Search for the cell housing the specified text and yield its [x, y] center coordinate. 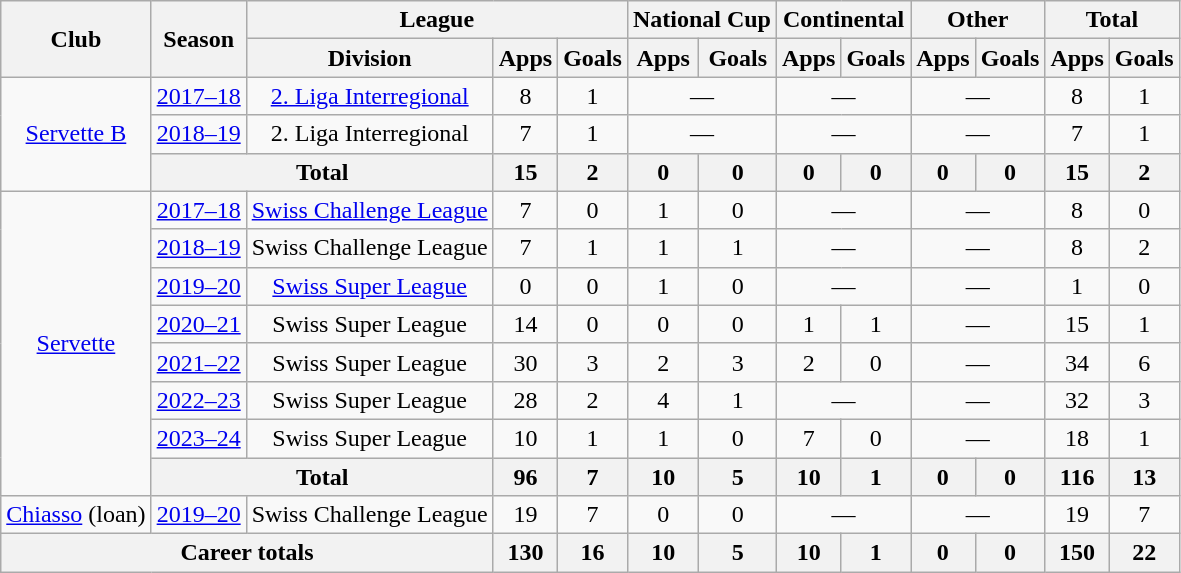
32 [1077, 400]
4 [663, 400]
22 [1144, 553]
Other [978, 20]
34 [1077, 362]
96 [525, 477]
130 [525, 553]
Season [198, 39]
National Cup [702, 20]
2022–23 [198, 400]
14 [525, 324]
2020–21 [198, 324]
2023–24 [198, 438]
116 [1077, 477]
Continental [843, 20]
2021–22 [198, 362]
League [436, 20]
Servette [76, 343]
Club [76, 39]
Career totals [247, 553]
Chiasso (loan) [76, 515]
28 [525, 400]
30 [525, 362]
150 [1077, 553]
6 [1144, 362]
Division [370, 58]
13 [1144, 477]
16 [593, 553]
Servette B [76, 134]
18 [1077, 438]
